Determine the [x, y] coordinate at the center of the cell enclosing the given text.  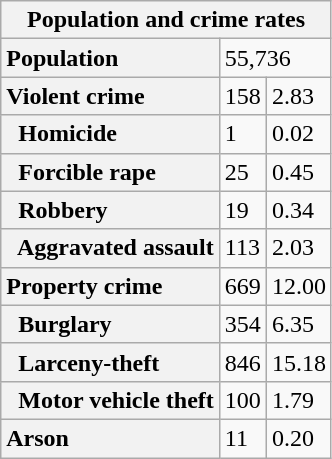
Population [110, 58]
2.83 [298, 96]
846 [242, 362]
2.03 [298, 248]
Burglary [110, 324]
19 [242, 210]
Population and crime rates [166, 20]
6.35 [298, 324]
100 [242, 400]
Larceny-theft [110, 362]
0.34 [298, 210]
55,736 [275, 58]
354 [242, 324]
Robbery [110, 210]
25 [242, 172]
0.20 [298, 438]
158 [242, 96]
1.79 [298, 400]
669 [242, 286]
Violent crime [110, 96]
15.18 [298, 362]
12.00 [298, 286]
1 [242, 134]
0.02 [298, 134]
0.45 [298, 172]
11 [242, 438]
Arson [110, 438]
Aggravated assault [110, 248]
Motor vehicle theft [110, 400]
Homicide [110, 134]
Forcible rape [110, 172]
Property crime [110, 286]
113 [242, 248]
